Detect which cell encompasses the target text, then output its (x, y) center coordinate. 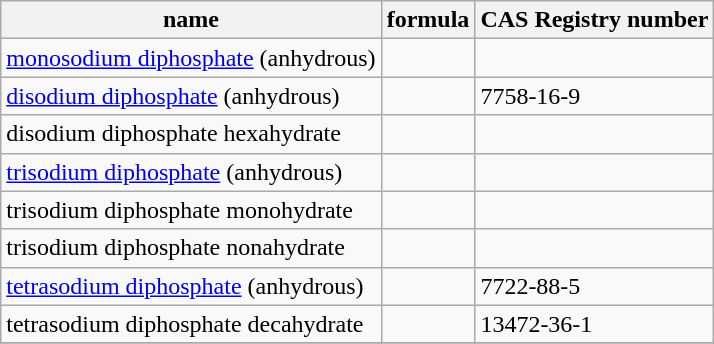
trisodium diphosphate (anhydrous) (191, 172)
13472-36-1 (594, 324)
trisodium diphosphate nonahydrate (191, 248)
formula (428, 20)
disodium diphosphate hexahydrate (191, 134)
trisodium diphosphate monohydrate (191, 210)
CAS Registry number (594, 20)
disodium diphosphate (anhydrous) (191, 96)
name (191, 20)
monosodium diphosphate (anhydrous) (191, 58)
tetrasodium diphosphate (anhydrous) (191, 286)
7758-16-9 (594, 96)
tetrasodium diphosphate decahydrate (191, 324)
7722-88-5 (594, 286)
